Return the [x, y] coordinate for the center point of the cell that contains the specified text.  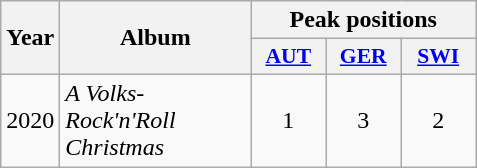
1 [288, 120]
A Volks-Rock'n'Roll Christmas [156, 120]
Year [30, 38]
AUT [288, 57]
SWI [438, 57]
GER [364, 57]
Peak positions [364, 20]
2020 [30, 120]
2 [438, 120]
3 [364, 120]
Album [156, 38]
